Identify which cell holds the provided text, then report its [X, Y] central coordinate. 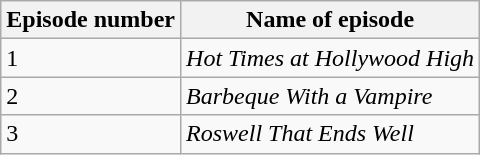
3 [91, 134]
1 [91, 58]
2 [91, 96]
Hot Times at Hollywood High [330, 58]
Episode number [91, 20]
Roswell That Ends Well [330, 134]
Name of episode [330, 20]
Barbeque With a Vampire [330, 96]
